Scan for the cell matching the given text and deliver its (x, y) coordinate at center. 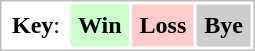
Key: (36, 25)
Loss (163, 25)
Win (100, 25)
Bye (224, 25)
